Return [X, Y] of the center of cell containing provided text 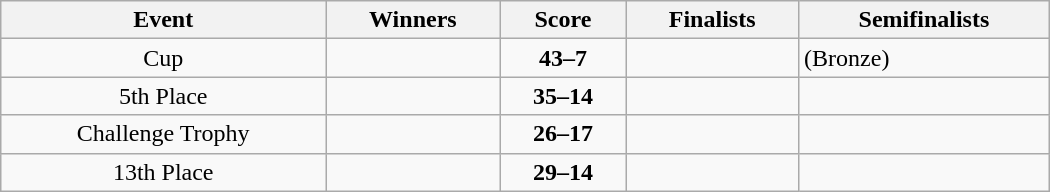
13th Place [164, 172]
Semifinalists [924, 20]
35–14 [563, 96]
43–7 [563, 58]
Score [563, 20]
29–14 [563, 172]
Cup [164, 58]
Challenge Trophy [164, 134]
Event [164, 20]
(Bronze) [924, 58]
26–17 [563, 134]
5th Place [164, 96]
Winners [413, 20]
Finalists [712, 20]
